Return [X, Y] of the center of cell containing provided text 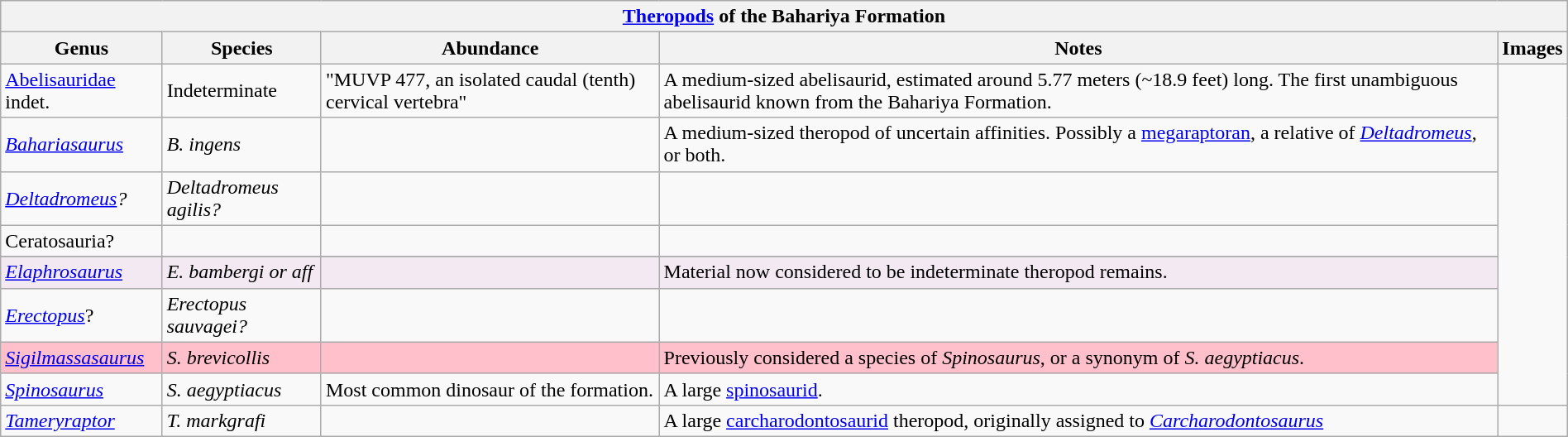
Notes [1078, 48]
S. brevicollis [241, 358]
Erectopus? [81, 315]
T. markgrafi [241, 420]
S. aegyptiacus [241, 389]
Abelisauridae indet. [81, 91]
Most common dinosaur of the formation. [490, 389]
Species [241, 48]
Bahariasaurus [81, 144]
Genus [81, 48]
Sigilmassasaurus [81, 358]
Spinosaurus [81, 389]
E. bambergi or aff [241, 272]
Tameryraptor [81, 420]
Previously considered a species of Spinosaurus, or a synonym of S. aegyptiacus. [1078, 358]
Indeterminate [241, 91]
Theropods of the Bahariya Formation [784, 17]
Deltadromeus? [81, 199]
A medium-sized theropod of uncertain affinities. Possibly a megaraptoran, a relative of Deltadromeus, or both. [1078, 144]
Deltadromeus agilis? [241, 199]
Abundance [490, 48]
A large spinosaurid. [1078, 389]
Images [1532, 48]
Elaphrosaurus [81, 272]
Erectopus sauvagei? [241, 315]
Ceratosauria? [81, 241]
B. ingens [241, 144]
A medium-sized abelisaurid, estimated around 5.77 meters (~18.9 feet) long. The first unambiguous abelisaurid known from the Bahariya Formation. [1078, 91]
Material now considered to be indeterminate theropod remains. [1078, 272]
A large carcharodontosaurid theropod, originally assigned to Carcharodontosaurus [1078, 420]
"MUVP 477, an isolated caudal (tenth) cervical vertebra" [490, 91]
